Locate the cell with the specified text and output its (X, Y) center coordinate. 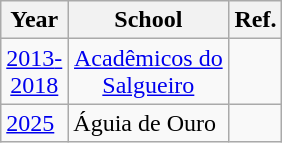
School (148, 20)
Acadêmicos do Salgueiro (148, 72)
Year (34, 20)
Águia de Ouro (148, 123)
Ref. (256, 20)
2025 (34, 123)
2013-2018 (34, 72)
